Return [X, Y] of the center of cell containing provided text 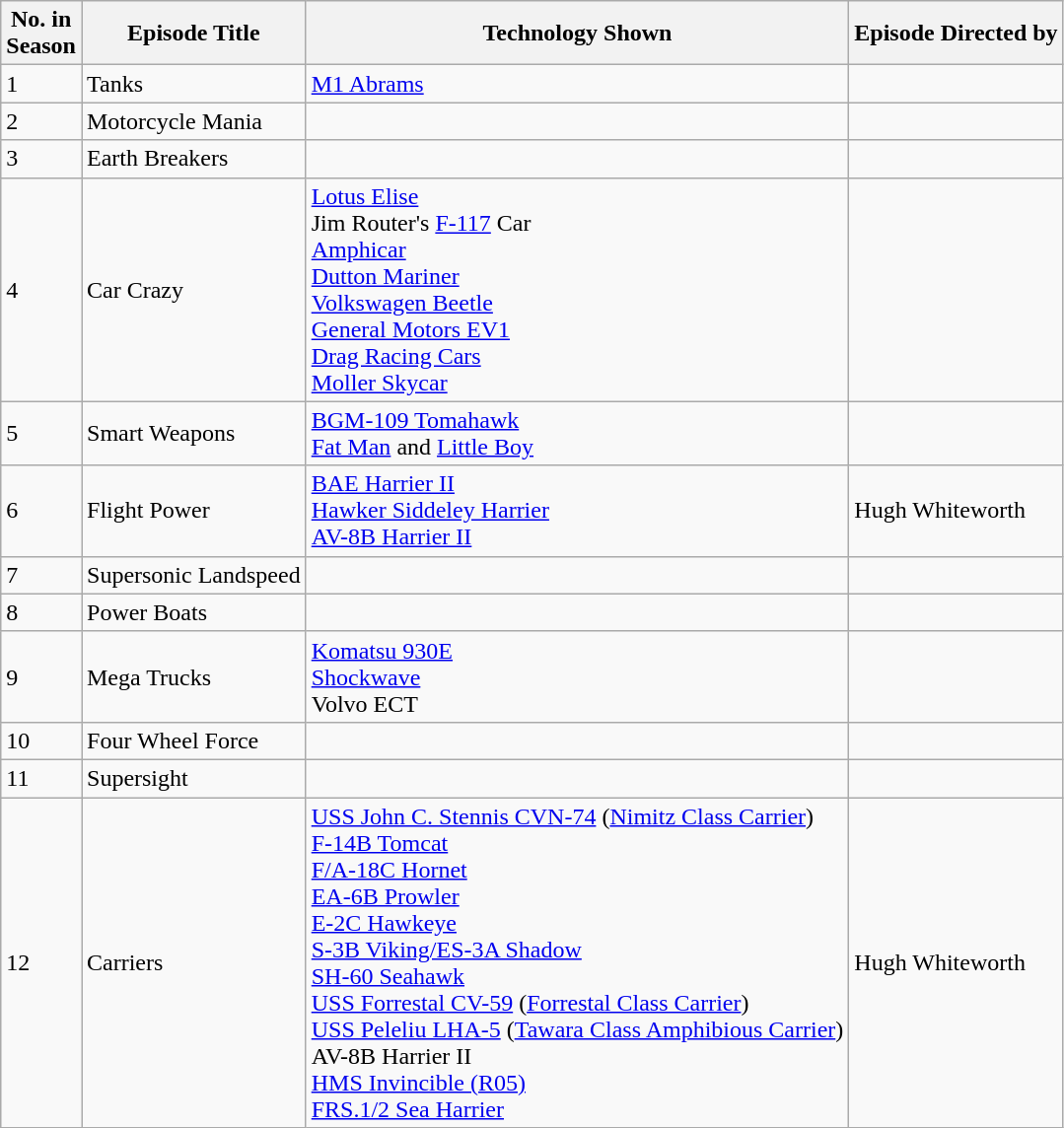
12 [41, 962]
2 [41, 121]
9 [41, 676]
7 [41, 575]
Supersonic Landspeed [193, 575]
Mega Trucks [193, 676]
No. inSeason [41, 34]
Smart Weapons [193, 434]
Episode Title [193, 34]
Episode Directed by [957, 34]
10 [41, 740]
Supersight [193, 778]
11 [41, 778]
Carriers [193, 962]
6 [41, 511]
Komatsu 930EShockwaveVolvo ECT [578, 676]
3 [41, 159]
BGM-109 TomahawkFat Man and Little Boy [578, 434]
BAE Harrier IIHawker Siddeley HarrierAV-8B Harrier II [578, 511]
Power Boats [193, 612]
Lotus EliseJim Router's F-117 CarAmphicarDutton MarinerVolkswagen BeetleGeneral Motors EV1Drag Racing CarsMoller Skycar [578, 290]
Tanks [193, 84]
Motorcycle Mania [193, 121]
1 [41, 84]
5 [41, 434]
M1 Abrams [578, 84]
Four Wheel Force [193, 740]
Technology Shown [578, 34]
4 [41, 290]
Car Crazy [193, 290]
Flight Power [193, 511]
Earth Breakers [193, 159]
8 [41, 612]
